Pinpoint the cell where the given text exists, returning its [x, y] midpoint coordinate. 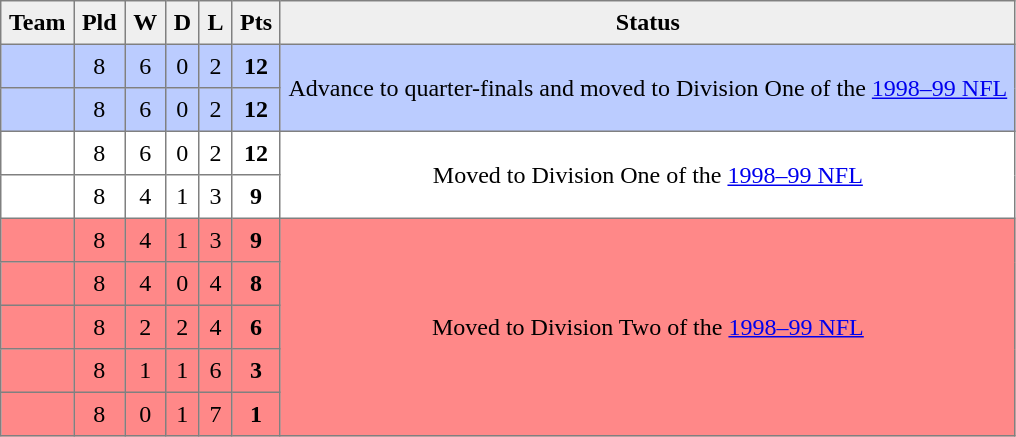
Team [38, 23]
Pld [100, 23]
Moved to Division One of the 1998–99 NFL [648, 174]
Advance to quarter-finals and moved to Division One of the 1998–99 NFL [648, 88]
Moved to Division Two of the 1998–99 NFL [648, 327]
W [145, 23]
7 [216, 414]
L [216, 23]
Status [648, 23]
D [182, 23]
Pts [256, 23]
